Capture the cell that displays the provided text and extract its (x, y) central coordinate. 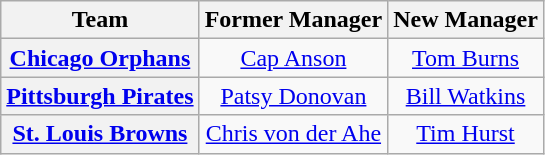
Cap Anson (294, 58)
Patsy Donovan (294, 96)
Former Manager (294, 20)
Tom Burns (466, 58)
New Manager (466, 20)
Tim Hurst (466, 134)
Chris von der Ahe (294, 134)
Chicago Orphans (100, 58)
Pittsburgh Pirates (100, 96)
Team (100, 20)
St. Louis Browns (100, 134)
Bill Watkins (466, 96)
